Provide the (x, y) coordinate of the cell's center where the given text is located.  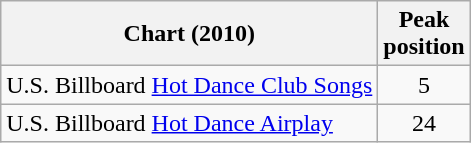
Chart (2010) (190, 34)
U.S. Billboard Hot Dance Club Songs (190, 85)
U.S. Billboard Hot Dance Airplay (190, 123)
5 (424, 85)
Peakposition (424, 34)
24 (424, 123)
